Pinpoint the cell where the given text exists, returning its (x, y) midpoint coordinate. 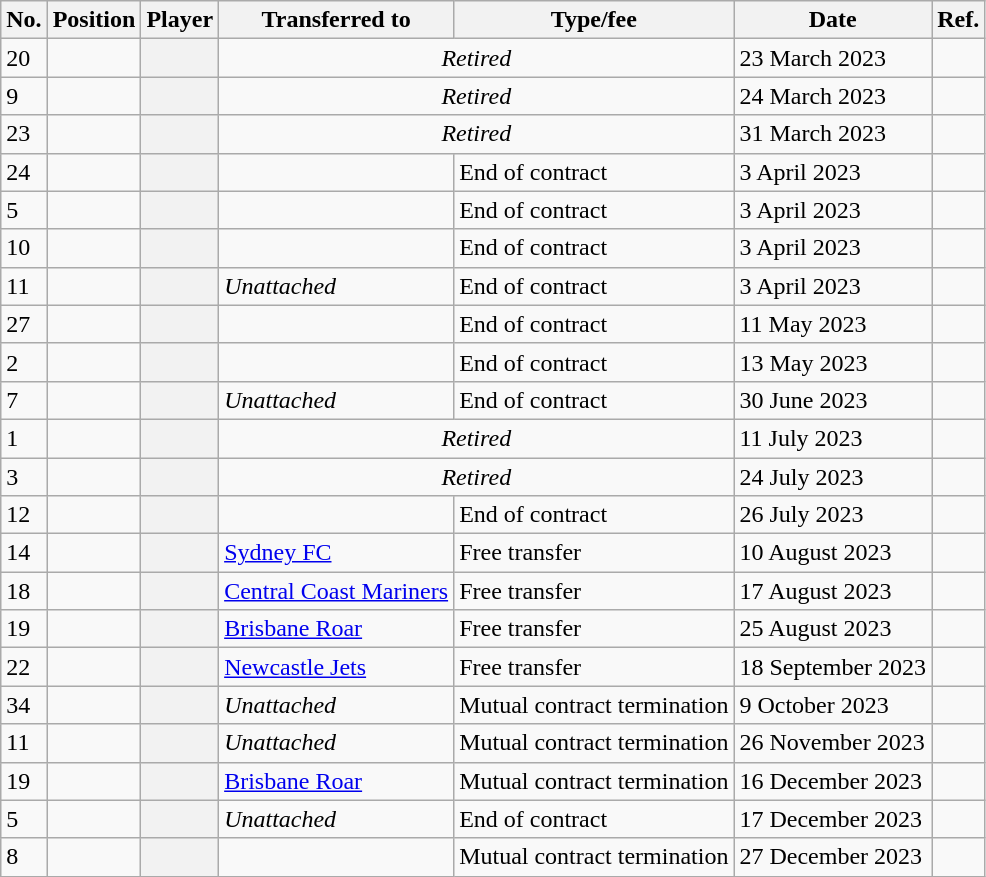
Transferred to (336, 20)
16 December 2023 (833, 781)
Date (833, 20)
Position (94, 20)
26 November 2023 (833, 743)
13 May 2023 (833, 362)
17 December 2023 (833, 819)
31 March 2023 (833, 134)
14 (24, 553)
No. (24, 20)
24 July 2023 (833, 477)
1 (24, 438)
2 (24, 362)
Type/fee (594, 20)
26 July 2023 (833, 515)
20 (24, 58)
23 (24, 134)
27 (24, 324)
Ref. (958, 20)
10 August 2023 (833, 553)
27 December 2023 (833, 857)
8 (24, 857)
3 (24, 477)
17 August 2023 (833, 591)
Player (180, 20)
18 (24, 591)
Sydney FC (336, 553)
11 May 2023 (833, 324)
24 (24, 172)
23 March 2023 (833, 58)
30 June 2023 (833, 400)
25 August 2023 (833, 629)
18 September 2023 (833, 667)
22 (24, 667)
34 (24, 705)
10 (24, 248)
9 (24, 96)
Central Coast Mariners (336, 591)
Newcastle Jets (336, 667)
11 July 2023 (833, 438)
12 (24, 515)
24 March 2023 (833, 96)
7 (24, 400)
9 October 2023 (833, 705)
